Provide the (x, y) coordinate of the cell's center where the given text is located.  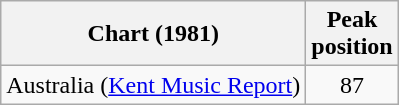
87 (352, 85)
Australia (Kent Music Report) (154, 85)
Chart (1981) (154, 34)
Peakposition (352, 34)
